Find where the given text appears and provide that cell's center as [X, Y] coordinate. 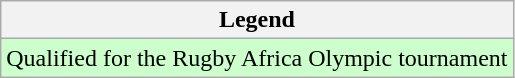
Legend [257, 20]
Qualified for the Rugby Africa Olympic tournament [257, 58]
